Output the (x, y) coordinate of the center of the cell containing the given text.  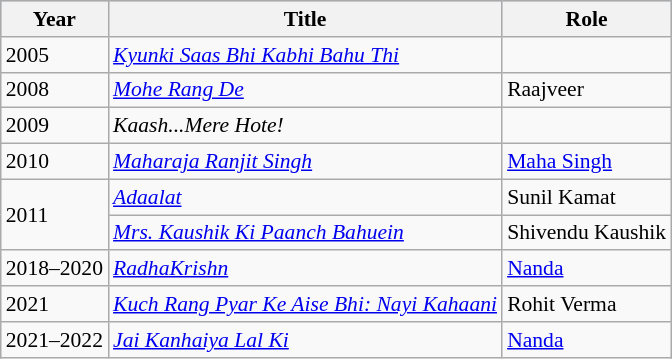
Shivendu Kaushik (586, 233)
Maharaja Ranjit Singh (305, 162)
Rohit Verma (586, 304)
2005 (54, 55)
Kaash...Mere Hote! (305, 126)
2021 (54, 304)
RadhaKrishn (305, 269)
2009 (54, 126)
2011 (54, 214)
2018–2020 (54, 269)
2021–2022 (54, 340)
Mrs. Kaushik Ki Paanch Bahuein (305, 233)
Raajveer (586, 90)
Year (54, 19)
2010 (54, 162)
Kuch Rang Pyar Ke Aise Bhi: Nayi Kahaani (305, 304)
Kyunki Saas Bhi Kabhi Bahu Thi (305, 55)
Sunil Kamat (586, 197)
Title (305, 19)
Jai Kanhaiya Lal Ki (305, 340)
2008 (54, 90)
Mohe Rang De (305, 90)
Maha Singh (586, 162)
Adaalat (305, 197)
Role (586, 19)
